Identify which cell holds the provided text, then report its [x, y] central coordinate. 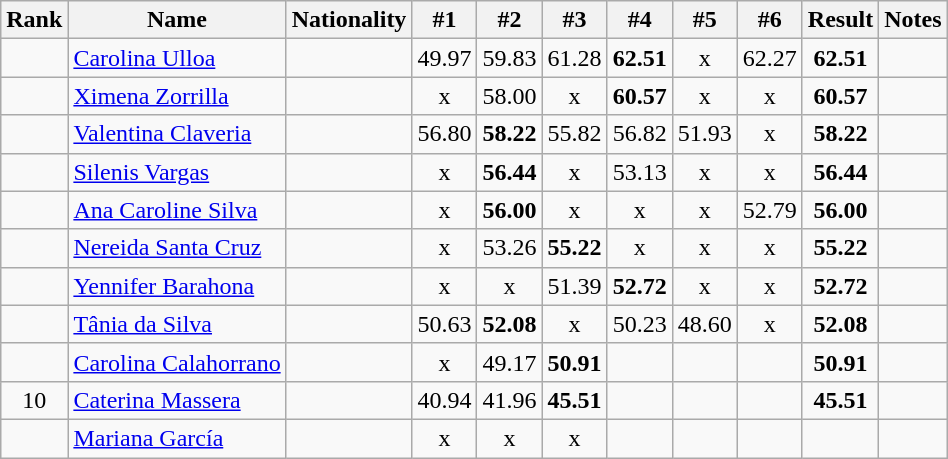
#6 [770, 20]
55.82 [574, 134]
53.13 [640, 172]
Result [840, 20]
41.96 [510, 400]
62.27 [770, 58]
Mariana García [177, 438]
#3 [574, 20]
Name [177, 20]
50.23 [640, 324]
50.63 [444, 324]
#5 [704, 20]
10 [34, 400]
#2 [510, 20]
49.17 [510, 362]
#1 [444, 20]
Rank [34, 20]
Ana Caroline Silva [177, 210]
Tânia da Silva [177, 324]
Silenis Vargas [177, 172]
Nationality [349, 20]
40.94 [444, 400]
56.82 [640, 134]
Carolina Calahorrano [177, 362]
49.97 [444, 58]
Yennifer Barahona [177, 286]
56.80 [444, 134]
58.00 [510, 96]
Ximena Zorrilla [177, 96]
61.28 [574, 58]
53.26 [510, 248]
51.93 [704, 134]
48.60 [704, 324]
51.39 [574, 286]
59.83 [510, 58]
Valentina Claveria [177, 134]
Notes [913, 20]
#4 [640, 20]
Caterina Massera [177, 400]
Nereida Santa Cruz [177, 248]
Carolina Ulloa [177, 58]
52.79 [770, 210]
